Pinpoint the cell where the given text exists, returning its (X, Y) midpoint coordinate. 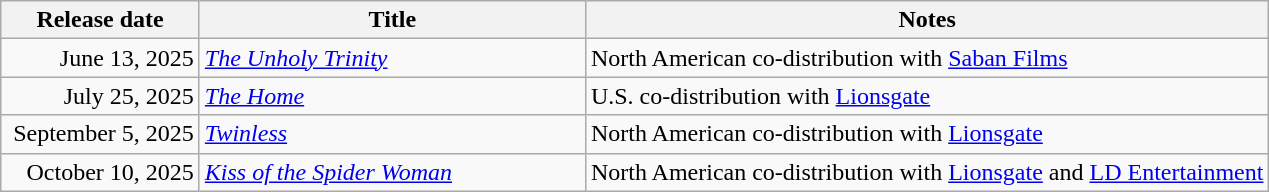
The Home (392, 96)
October 10, 2025 (100, 172)
Kiss of the Spider Woman (392, 172)
North American co-distribution with Lionsgate and LD Entertainment (927, 172)
July 25, 2025 (100, 96)
North American co-distribution with Saban Films (927, 58)
North American co-distribution with Lionsgate (927, 134)
Twinless (392, 134)
Notes (927, 20)
Title (392, 20)
The Unholy Trinity (392, 58)
September 5, 2025 (100, 134)
U.S. co-distribution with Lionsgate (927, 96)
June 13, 2025 (100, 58)
Release date (100, 20)
